Search for the cell housing the specified text and yield its [X, Y] center coordinate. 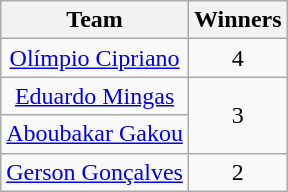
2 [238, 172]
3 [238, 115]
Eduardo Mingas [95, 96]
Team [95, 20]
Winners [238, 20]
4 [238, 58]
Gerson Gonçalves [95, 172]
Aboubakar Gakou [95, 134]
Olímpio Cipriano [95, 58]
